From the cell containing the given text, extract its center point as (x, y) coordinate. 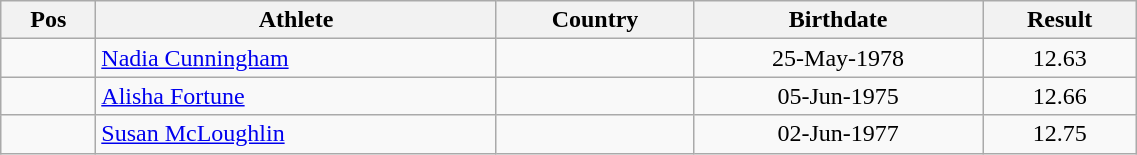
02-Jun-1977 (838, 134)
12.66 (1059, 96)
Nadia Cunningham (296, 58)
Susan McLoughlin (296, 134)
Country (594, 20)
Athlete (296, 20)
Birthdate (838, 20)
Alisha Fortune (296, 96)
25-May-1978 (838, 58)
Result (1059, 20)
Pos (48, 20)
12.75 (1059, 134)
12.63 (1059, 58)
05-Jun-1975 (838, 96)
